For the text-containing cell, return its midpoint in (X, Y) coordinate format. 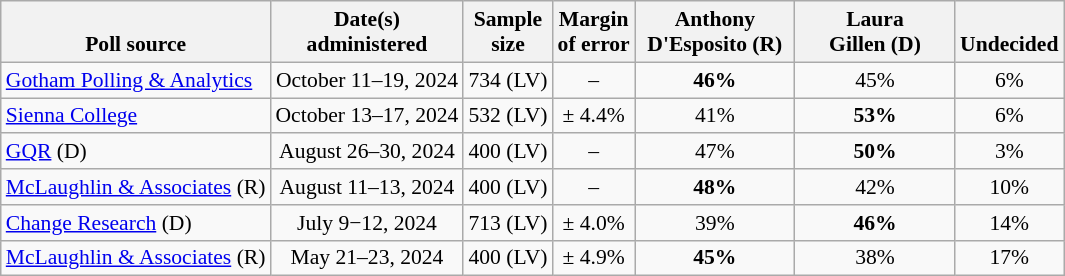
532 (LV) (508, 116)
October 11–19, 2024 (366, 80)
May 21–23, 2024 (366, 258)
734 (LV) (508, 80)
October 13–17, 2024 (366, 116)
713 (LV) (508, 223)
10% (1009, 187)
Sienna College (136, 116)
53% (875, 116)
Poll source (136, 32)
Gotham Polling & Analytics (136, 80)
Marginof error (594, 32)
Change Research (D) (136, 223)
August 11–13, 2024 (366, 187)
LauraGillen (D) (875, 32)
AnthonyD'Esposito (R) (715, 32)
± 4.9% (594, 258)
Date(s)administered (366, 32)
Samplesize (508, 32)
17% (1009, 258)
GQR (D) (136, 152)
14% (1009, 223)
± 4.0% (594, 223)
47% (715, 152)
42% (875, 187)
48% (715, 187)
Undecided (1009, 32)
± 4.4% (594, 116)
July 9−12, 2024 (366, 223)
41% (715, 116)
38% (875, 258)
50% (875, 152)
3% (1009, 152)
39% (715, 223)
August 26–30, 2024 (366, 152)
